Identify which cell holds the provided text, then report its (x, y) central coordinate. 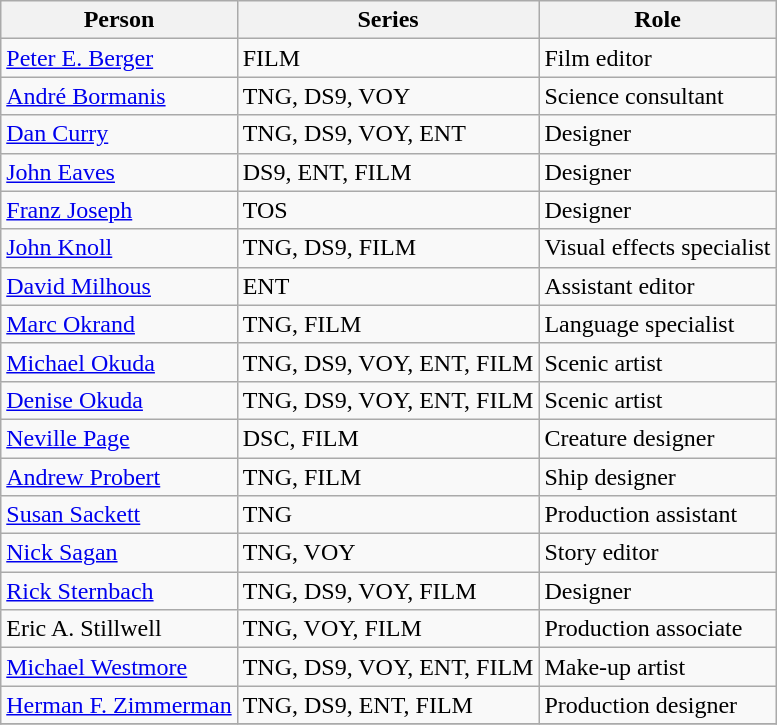
Story editor (658, 553)
TNG, VOY, FILM (388, 629)
Production associate (658, 629)
TNG (388, 515)
Franz Joseph (119, 210)
Production assistant (658, 515)
Nick Sagan (119, 553)
TNG, DS9, VOY (388, 96)
DSC, FILM (388, 438)
John Knoll (119, 248)
ENT (388, 286)
Denise Okuda (119, 400)
Marc Okrand (119, 324)
Michael Westmore (119, 667)
DS9, ENT, FILM (388, 172)
Andrew Probert (119, 477)
André Bormanis (119, 96)
Person (119, 20)
Peter E. Berger (119, 58)
TNG, DS9, VOY, ENT (388, 134)
Make-up artist (658, 667)
Eric A. Stillwell (119, 629)
Science consultant (658, 96)
Film editor (658, 58)
Ship designer (658, 477)
Language specialist (658, 324)
TNG, DS9, FILM (388, 248)
Neville Page (119, 438)
Dan Curry (119, 134)
David Milhous (119, 286)
TNG, VOY (388, 553)
Susan Sackett (119, 515)
Michael Okuda (119, 362)
Assistant editor (658, 286)
Series (388, 20)
Rick Sternbach (119, 591)
TOS (388, 210)
Creature designer (658, 438)
Herman F. Zimmerman (119, 705)
Visual effects specialist (658, 248)
Production designer (658, 705)
TNG, DS9, ENT, FILM (388, 705)
Role (658, 20)
TNG, DS9, VOY, FILM (388, 591)
John Eaves (119, 172)
FILM (388, 58)
